Pinpoint the cell where the given text exists, returning its [x, y] midpoint coordinate. 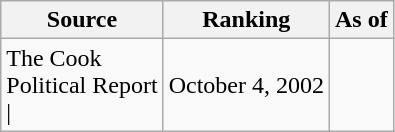
As of [361, 20]
The CookPolitical Report| [82, 85]
Ranking [246, 20]
October 4, 2002 [246, 85]
Source [82, 20]
